Find where the given text appears and provide that cell's center as (x, y) coordinate. 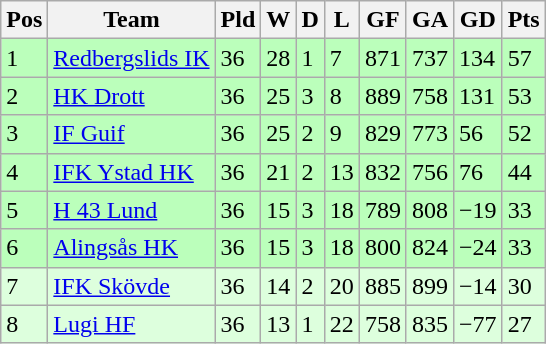
57 (524, 58)
4 (24, 172)
L (342, 20)
Lugi HF (132, 324)
44 (524, 172)
6 (24, 248)
829 (382, 134)
Redbergslids IK (132, 58)
889 (382, 96)
IFK Skövde (132, 286)
GA (430, 20)
871 (382, 58)
20 (342, 286)
756 (430, 172)
131 (478, 96)
GD (478, 20)
899 (430, 286)
28 (278, 58)
808 (430, 210)
IFK Ystad HK (132, 172)
835 (430, 324)
9 (342, 134)
GF (382, 20)
−24 (478, 248)
800 (382, 248)
737 (430, 58)
56 (478, 134)
IF Guif (132, 134)
53 (524, 96)
30 (524, 286)
789 (382, 210)
HK Drott (132, 96)
824 (430, 248)
76 (478, 172)
27 (524, 324)
Alingsås HK (132, 248)
D (310, 20)
773 (430, 134)
885 (382, 286)
22 (342, 324)
Team (132, 20)
21 (278, 172)
Pts (524, 20)
14 (278, 286)
−77 (478, 324)
Pld (238, 20)
Pos (24, 20)
−19 (478, 210)
832 (382, 172)
W (278, 20)
52 (524, 134)
134 (478, 58)
5 (24, 210)
H 43 Lund (132, 210)
−14 (478, 286)
